For the text-containing cell, return its midpoint in [x, y] coordinate format. 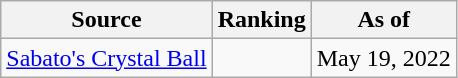
Source [106, 20]
Ranking [262, 20]
As of [384, 20]
Sabato's Crystal Ball [106, 58]
May 19, 2022 [384, 58]
